Extract the [x, y] coordinate from the center of the cell holding the provided text.  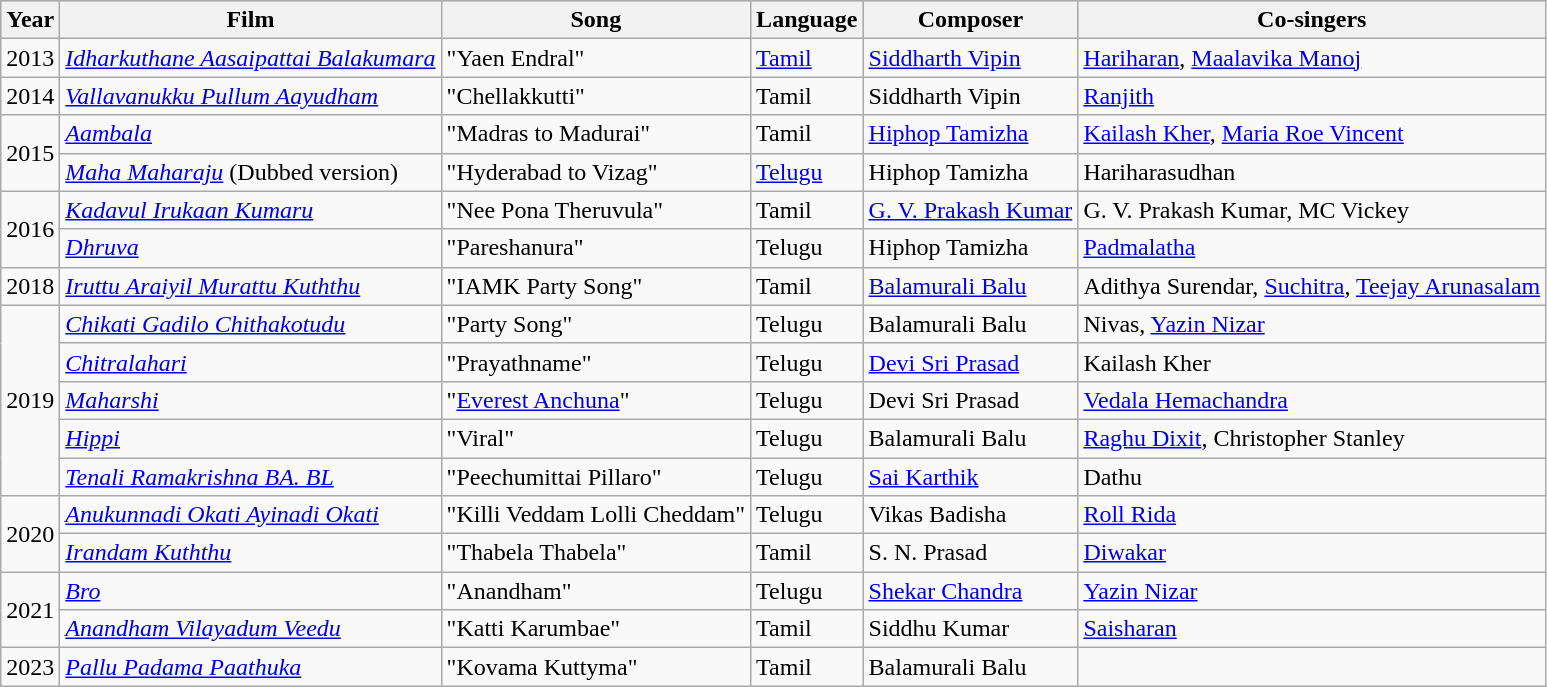
"Peechumittai Pillaro" [596, 477]
"IAMK Party Song" [596, 286]
Vikas Badisha [970, 515]
Aambala [250, 134]
"Prayathname" [596, 362]
Anukunnadi Okati Ayinadi Okati [250, 515]
"Thabela Thabela" [596, 553]
2016 [30, 229]
Raghu Dixit, Christopher Stanley [1312, 438]
Hariharasudhan [1312, 172]
Nivas, Yazin Nizar [1312, 324]
Idharkuthane Aasaipattai Balakumara [250, 58]
Chitralahari [250, 362]
"Hyderabad to Vizag" [596, 172]
Vedala Hemachandra [1312, 400]
Dathu [1312, 477]
Vallavanukku Pullum Aayudham [250, 96]
2021 [30, 610]
2018 [30, 286]
"Anandham" [596, 591]
Bro [250, 591]
Anandham Vilayadum Veedu [250, 629]
Composer [970, 20]
"Chellakkutti" [596, 96]
Diwakar [1312, 553]
Siddhu Kumar [970, 629]
Language [807, 20]
Irandam Kuththu [250, 553]
Iruttu Araiyil Murattu Kuththu [250, 286]
"Pareshanura" [596, 248]
"Killi Veddam Lolli Cheddam" [596, 515]
"Madras to Madurai" [596, 134]
Yazin Nizar [1312, 591]
Chikati Gadilo Chithakotudu [250, 324]
Padmalatha [1312, 248]
"Everest Anchuna" [596, 400]
Tenali Ramakrishna BA. BL [250, 477]
Roll Rida [1312, 515]
2015 [30, 153]
2023 [30, 667]
2013 [30, 58]
"Katti Karumbae" [596, 629]
Maharshi [250, 400]
G. V. Prakash Kumar [970, 210]
Kailash Kher [1312, 362]
2014 [30, 96]
Hippi [250, 438]
"Nee Pona Theruvula" [596, 210]
Song [596, 20]
Sai Karthik [970, 477]
"Party Song" [596, 324]
Shekar Chandra [970, 591]
"Viral" [596, 438]
Pallu Padama Paathuka [250, 667]
"Yaen Endral" [596, 58]
"Kovama Kuttyma" [596, 667]
Kailash Kher, Maria Roe Vincent [1312, 134]
Co-singers [1312, 20]
G. V. Prakash Kumar, MC Vickey [1312, 210]
2020 [30, 534]
Ranjith [1312, 96]
S. N. Prasad [970, 553]
Dhruva [250, 248]
Year [30, 20]
Kadavul Irukaan Kumaru [250, 210]
2019 [30, 400]
Film [250, 20]
Hariharan, Maalavika Manoj [1312, 58]
Saisharan [1312, 629]
Maha Maharaju (Dubbed version) [250, 172]
Adithya Surendar, Suchitra, Teejay Arunasalam [1312, 286]
